Output the [X, Y] coordinate of the center of the cell containing the given text.  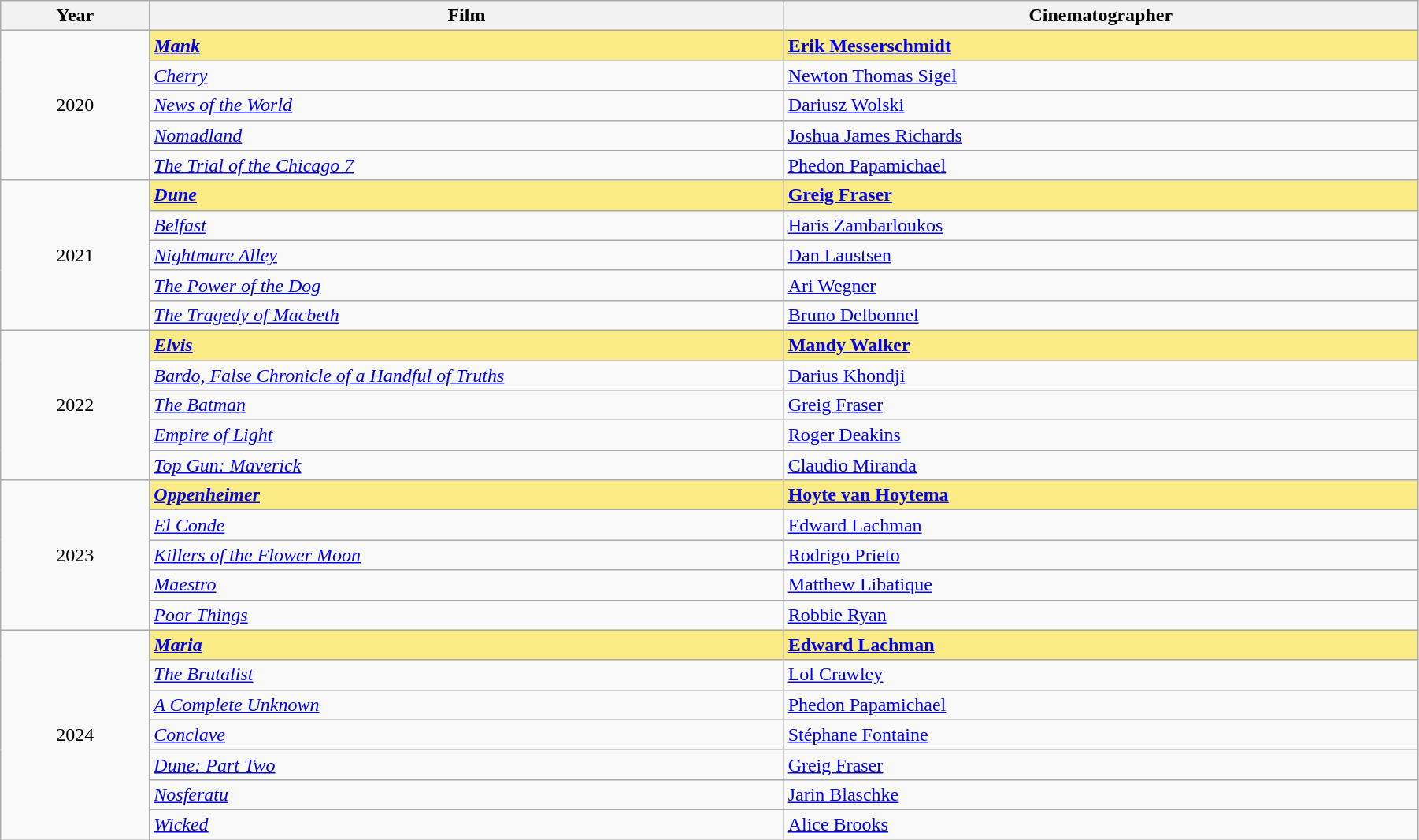
Empire of Light [466, 435]
Hoyte van Hoytema [1101, 495]
Rodrigo Prieto [1101, 555]
Darius Khondji [1101, 376]
Lol Crawley [1101, 675]
Dan Laustsen [1101, 255]
2023 [76, 555]
Claudio Miranda [1101, 465]
Nomadland [466, 135]
Cherry [466, 76]
Joshua James Richards [1101, 135]
Dune: Part Two [466, 764]
Mank [466, 46]
Haris Zambarloukos [1101, 225]
The Power of the Dog [466, 285]
Cinematographer [1101, 16]
Bardo, False Chronicle of a Handful of Truths [466, 376]
A Complete Unknown [466, 705]
Belfast [466, 225]
Top Gun: Maverick [466, 465]
Maestro [466, 585]
Year [76, 16]
The Trial of the Chicago 7 [466, 165]
The Brutalist [466, 675]
Ari Wegner [1101, 285]
Robbie Ryan [1101, 615]
Wicked [466, 824]
Stéphane Fontaine [1101, 735]
The Tragedy of Macbeth [466, 315]
Jarin Blaschke [1101, 794]
Conclave [466, 735]
El Conde [466, 525]
Maria [466, 645]
Poor Things [466, 615]
The Batman [466, 405]
2020 [76, 105]
Erik Messerschmidt [1101, 46]
2021 [76, 255]
Oppenheimer [466, 495]
Elvis [466, 345]
Bruno Delbonnel [1101, 315]
Killers of the Flower Moon [466, 555]
Film [466, 16]
Matthew Libatique [1101, 585]
Nightmare Alley [466, 255]
Nosferatu [466, 794]
Alice Brooks [1101, 824]
Newton Thomas Sigel [1101, 76]
Mandy Walker [1101, 345]
Dune [466, 195]
2024 [76, 735]
Roger Deakins [1101, 435]
Dariusz Wolski [1101, 105]
News of the World [466, 105]
2022 [76, 405]
